Detect which cell encompasses the target text, then output its [x, y] center coordinate. 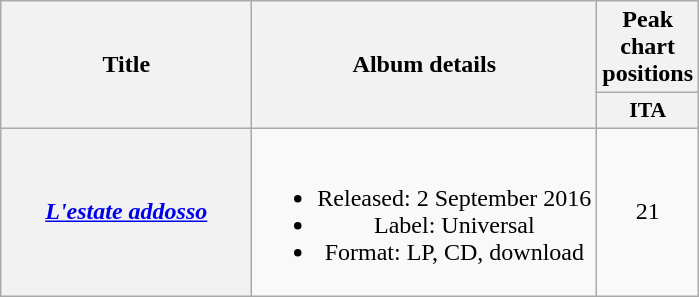
ITA [648, 111]
21 [648, 212]
Released: 2 September 2016Label: UniversalFormat: LP, CD, download [424, 212]
Title [126, 65]
Album details [424, 65]
L'estate addosso [126, 212]
Peak chart positions [648, 47]
